For the text-containing cell, return its midpoint in [x, y] coordinate format. 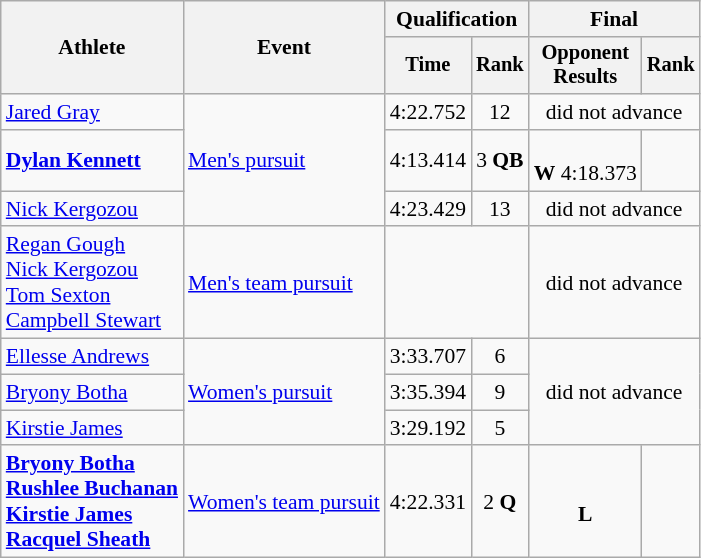
Jared Gray [92, 112]
Regan GoughNick KergozouTom SextonCampbell Stewart [92, 283]
W 4:18.373 [586, 160]
3:35.394 [428, 393]
Athlete [92, 48]
9 [500, 393]
Ellesse Andrews [92, 357]
Men's pursuit [284, 160]
Kirstie James [92, 428]
Women's pursuit [284, 392]
Event [284, 48]
Dylan Kennett [92, 160]
4:13.414 [428, 160]
4:22.752 [428, 112]
2 Q [500, 502]
Women's team pursuit [284, 502]
OpponentResults [586, 66]
3 QB [500, 160]
Bryony BothaRushlee BuchananKirstie JamesRacquel Sheath [92, 502]
Final [614, 19]
3:33.707 [428, 357]
Nick Kergozou [92, 209]
4:22.331 [428, 502]
3:29.192 [428, 428]
4:23.429 [428, 209]
5 [500, 428]
Bryony Botha [92, 393]
13 [500, 209]
L [586, 502]
Qualification [457, 19]
Men's team pursuit [284, 283]
6 [500, 357]
Time [428, 66]
12 [500, 112]
